Output the (X, Y) coordinate of the center of the cell containing the given text.  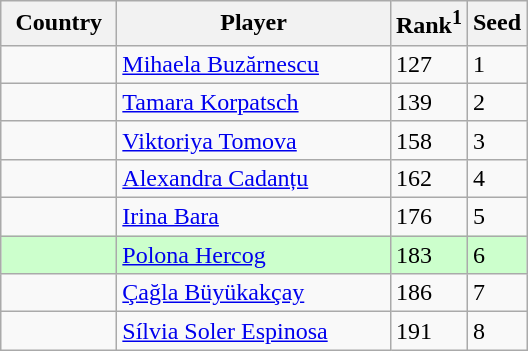
191 (428, 331)
Tamara Korpatsch (254, 102)
Irina Bara (254, 217)
139 (428, 102)
6 (496, 255)
183 (428, 255)
2 (496, 102)
Rank1 (428, 24)
1 (496, 64)
127 (428, 64)
Sílvia Soler Espinosa (254, 331)
Player (254, 24)
186 (428, 293)
Mihaela Buzărnescu (254, 64)
3 (496, 140)
Çağla Büyükakçay (254, 293)
7 (496, 293)
5 (496, 217)
Seed (496, 24)
158 (428, 140)
4 (496, 178)
Viktoriya Tomova (254, 140)
8 (496, 331)
176 (428, 217)
162 (428, 178)
Alexandra Cadanțu (254, 178)
Polona Hercog (254, 255)
Country (59, 24)
